Return the (x, y) coordinate for the center point of the cell that contains the specified text.  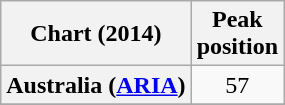
Peakposition (237, 34)
57 (237, 85)
Australia (ARIA) (96, 85)
Chart (2014) (96, 34)
